Provide the [X, Y] coordinate of the cell's center where the given text is located.  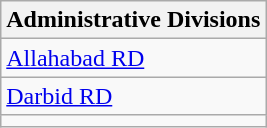
Darbid RD [134, 96]
Administrative Divisions [134, 20]
Allahabad RD [134, 58]
